Pinpoint the cell where the given text exists, returning its [x, y] midpoint coordinate. 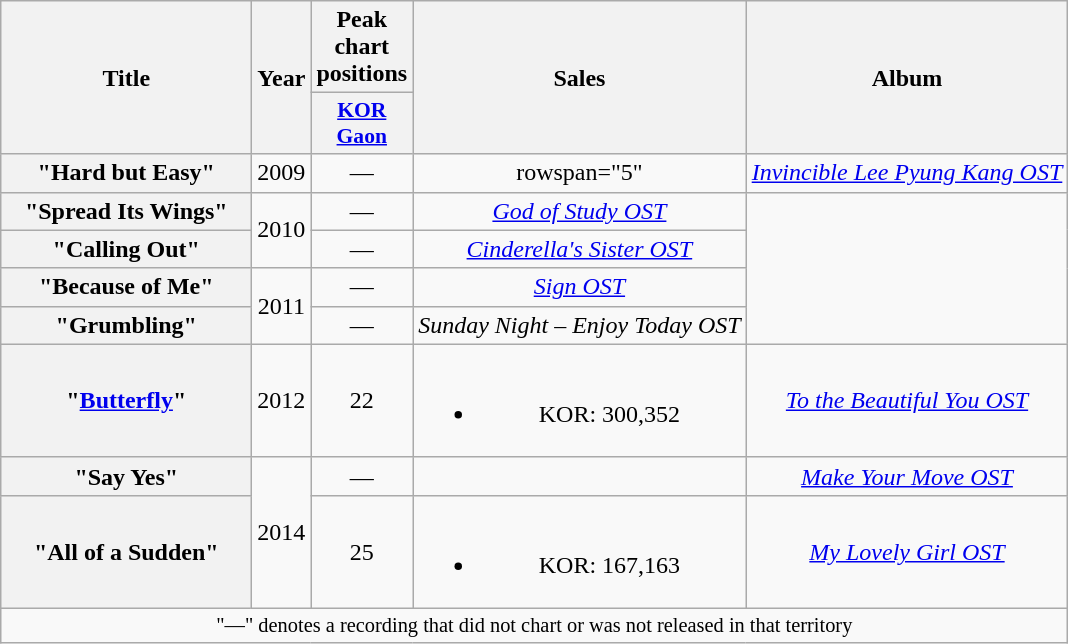
"Spread Its Wings" [126, 211]
2010 [282, 230]
2012 [282, 400]
Sales [580, 78]
Make Your Move OST [907, 476]
rowspan="5" [580, 173]
My Lovely Girl OST [907, 552]
22 [362, 400]
Album [907, 78]
Sign OST [580, 287]
Title [126, 78]
God of Study OST [580, 211]
2011 [282, 306]
"Hard but Easy" [126, 173]
"Butterfly" [126, 400]
25 [362, 552]
Invincible Lee Pyung Kang OST [907, 173]
"All of a Sudden" [126, 552]
2014 [282, 532]
"Calling Out" [126, 249]
"Say Yes" [126, 476]
KORGaon [362, 124]
"—" denotes a recording that did not chart or was not released in that territory [534, 625]
Year [282, 78]
"Grumbling" [126, 325]
KOR: 300,352 [580, 400]
Cinderella's Sister OST [580, 249]
KOR: 167,163 [580, 552]
2009 [282, 173]
Peak chartpositions [362, 47]
To the Beautiful You OST [907, 400]
Sunday Night – Enjoy Today OST [580, 325]
"Because of Me" [126, 287]
